Scan for the cell matching the given text and deliver its [X, Y] coordinate at center. 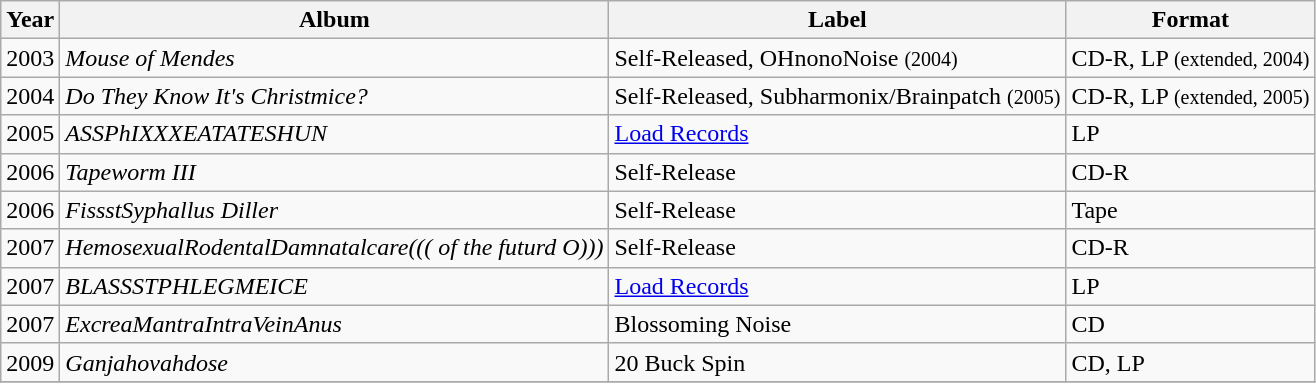
Year [30, 20]
Mouse of Mendes [334, 58]
CD, LP [1190, 362]
Self-Released, OHnonoNoise (2004) [838, 58]
FissstSyphallus Diller [334, 210]
2005 [30, 134]
CD-R, LP (extended, 2005) [1190, 96]
Label [838, 20]
20 Buck Spin [838, 362]
CD-R, LP (extended, 2004) [1190, 58]
ExcreaMantraIntraVeinAnus [334, 324]
BLASSSTPHLEGMEICE [334, 286]
Do They Know It's Christmice? [334, 96]
Tape [1190, 210]
Album [334, 20]
2004 [30, 96]
ASSPhIXXXEATATESHUN [334, 134]
Self-Released, Subharmonix/Brainpatch (2005) [838, 96]
Format [1190, 20]
HemosexualRodentalDamnatalcare((( of the futurd O))) [334, 248]
2003 [30, 58]
Ganjahovahdose [334, 362]
2009 [30, 362]
Blossoming Noise [838, 324]
Tapeworm III [334, 172]
CD [1190, 324]
